Locate the cell with the specified text and output its [x, y] center coordinate. 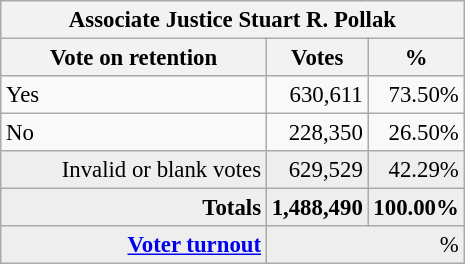
1,488,490 [317, 208]
Totals [134, 208]
Yes [134, 95]
629,529 [317, 170]
Voter turnout [134, 245]
Vote on retention [134, 58]
630,611 [317, 95]
100.00% [416, 208]
42.29% [416, 170]
Associate Justice Stuart R. Pollak [232, 20]
Invalid or blank votes [134, 170]
73.50% [416, 95]
No [134, 133]
228,350 [317, 133]
Votes [317, 58]
26.50% [416, 133]
